From the cell containing the given text, extract its center point as [x, y] coordinate. 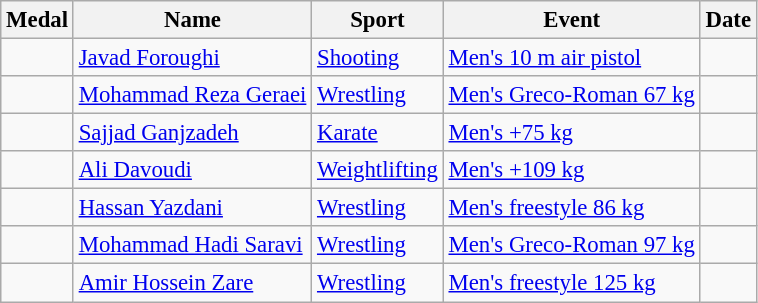
Men's freestyle 86 kg [572, 208]
Name [192, 20]
Ali Davoudi [192, 170]
Men's Greco-Roman 67 kg [572, 95]
Shooting [378, 58]
Javad Foroughi [192, 58]
Hassan Yazdani [192, 208]
Date [728, 20]
Mohammad Hadi Saravi [192, 245]
Amir Hossein Zare [192, 283]
Weightlifting [378, 170]
Men's +75 kg [572, 133]
Sport [378, 20]
Event [572, 20]
Men's Greco-Roman 97 kg [572, 245]
Medal [38, 20]
Men's +109 kg [572, 170]
Karate [378, 133]
Mohammad Reza Geraei [192, 95]
Men's freestyle 125 kg [572, 283]
Men's 10 m air pistol [572, 58]
Sajjad Ganjzadeh [192, 133]
